Determine the (x, y) coordinate at the center of the cell enclosing the given text.  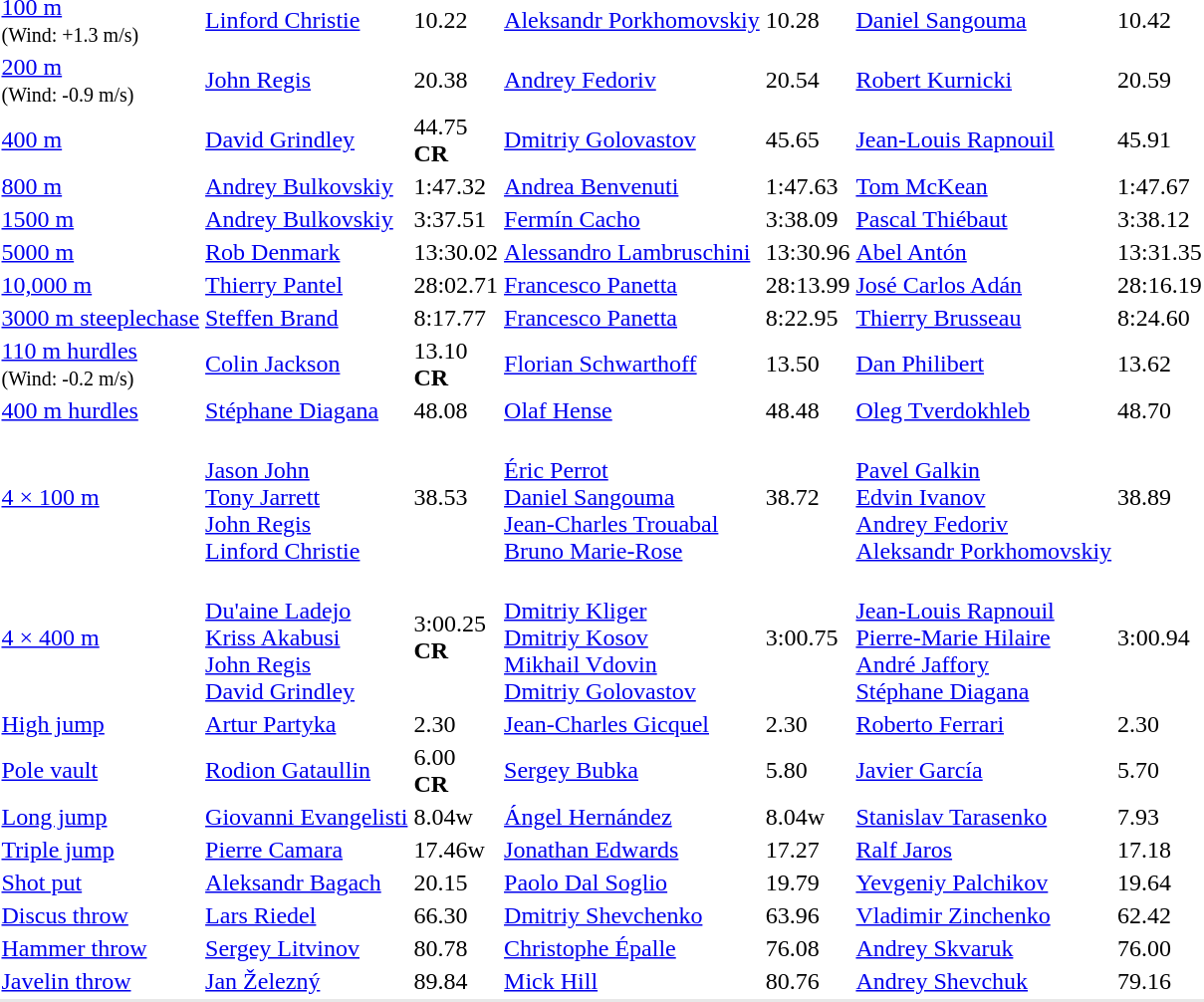
6.00CR (456, 771)
4 × 400 m (101, 637)
17.27 (808, 850)
Thierry Pantel (307, 285)
Jean-Charles Gicquel (632, 724)
Yevgeniy Palchikov (984, 882)
Ralf Jaros (984, 850)
20.15 (456, 882)
1:47.67 (1160, 186)
Du'aine LadejoKriss AkabusiJohn RegisDavid Grindley (307, 637)
Aleksandr Bagach (307, 882)
8:17.77 (456, 318)
3:38.12 (1160, 219)
High jump (101, 724)
Roberto Ferrari (984, 724)
5.70 (1160, 771)
3:00.75 (808, 637)
Pierre Camara (307, 850)
Fermín Cacho (632, 219)
17.18 (1160, 850)
Mick Hill (632, 981)
48.08 (456, 410)
Andrey Fedoriv (632, 80)
3000 m steeplechase (101, 318)
Steffen Brand (307, 318)
Artur Partyka (307, 724)
Jason JohnTony JarrettJohn RegisLinford Christie (307, 497)
48.70 (1160, 410)
Abel Antón (984, 252)
13.10CR (456, 365)
13:31.35 (1160, 252)
17.46w (456, 850)
Dan Philibert (984, 365)
28:16.19 (1160, 285)
3:00.94 (1160, 637)
1:47.63 (808, 186)
John Regis (307, 80)
3:00.25CR (456, 637)
Andrea Benvenuti (632, 186)
Stéphane Diagana (307, 410)
Andrey Skvaruk (984, 948)
20.38 (456, 80)
Florian Schwarthoff (632, 365)
200 m(Wind: -0.9 m/s) (101, 80)
Robert Kurnicki (984, 80)
45.65 (808, 139)
7.93 (1160, 817)
Rob Denmark (307, 252)
Javelin throw (101, 981)
Hammer throw (101, 948)
Stanislav Tarasenko (984, 817)
19.79 (808, 882)
28:02.71 (456, 285)
Éric PerrotDaniel SangoumaJean-Charles TrouabalBruno Marie-Rose (632, 497)
48.48 (808, 410)
1:47.32 (456, 186)
Javier García (984, 771)
3:37.51 (456, 219)
José Carlos Adán (984, 285)
Lars Riedel (307, 915)
Pavel GalkinEdvin IvanovAndrey FedorivAleksandr Porkhomovskiy (984, 497)
19.64 (1160, 882)
400 m (101, 139)
80.76 (808, 981)
Paolo Dal Soglio (632, 882)
Dmitriy Golovastov (632, 139)
3:38.09 (808, 219)
800 m (101, 186)
Oleg Tverdokhleb (984, 410)
13.50 (808, 365)
76.00 (1160, 948)
38.89 (1160, 497)
Christophe Épalle (632, 948)
Giovanni Evangelisti (307, 817)
62.42 (1160, 915)
Shot put (101, 882)
Rodion Gataullin (307, 771)
8:22.95 (808, 318)
Jonathan Edwards (632, 850)
5.80 (808, 771)
45.91 (1160, 139)
Sergey Bubka (632, 771)
Andrey Shevchuk (984, 981)
79.16 (1160, 981)
Ángel Hernández (632, 817)
110 m hurdles(Wind: -0.2 m/s) (101, 365)
Dmitriy Shevchenko (632, 915)
80.78 (456, 948)
Sergey Litvinov (307, 948)
1500 m (101, 219)
Colin Jackson (307, 365)
4 × 100 m (101, 497)
Discus throw (101, 915)
Olaf Hense (632, 410)
8:24.60 (1160, 318)
66.30 (456, 915)
20.54 (808, 80)
10,000 m (101, 285)
38.72 (808, 497)
13.62 (1160, 365)
Triple jump (101, 850)
28:13.99 (808, 285)
Thierry Brusseau (984, 318)
76.08 (808, 948)
38.53 (456, 497)
Alessandro Lambruschini (632, 252)
63.96 (808, 915)
13:30.02 (456, 252)
Long jump (101, 817)
13:30.96 (808, 252)
5000 m (101, 252)
Dmitriy KligerDmitriy KosovMikhail VdovinDmitriy Golovastov (632, 637)
Pole vault (101, 771)
Pascal Thiébaut (984, 219)
400 m hurdles (101, 410)
Jean-Louis Rapnouil (984, 139)
44.75CR (456, 139)
Jan Železný (307, 981)
Jean-Louis RapnouilPierre-Marie HilaireAndré JafforyStéphane Diagana (984, 637)
David Grindley (307, 139)
89.84 (456, 981)
Vladimir Zinchenko (984, 915)
Tom McKean (984, 186)
20.59 (1160, 80)
